For the text-containing cell, return its midpoint in (x, y) coordinate format. 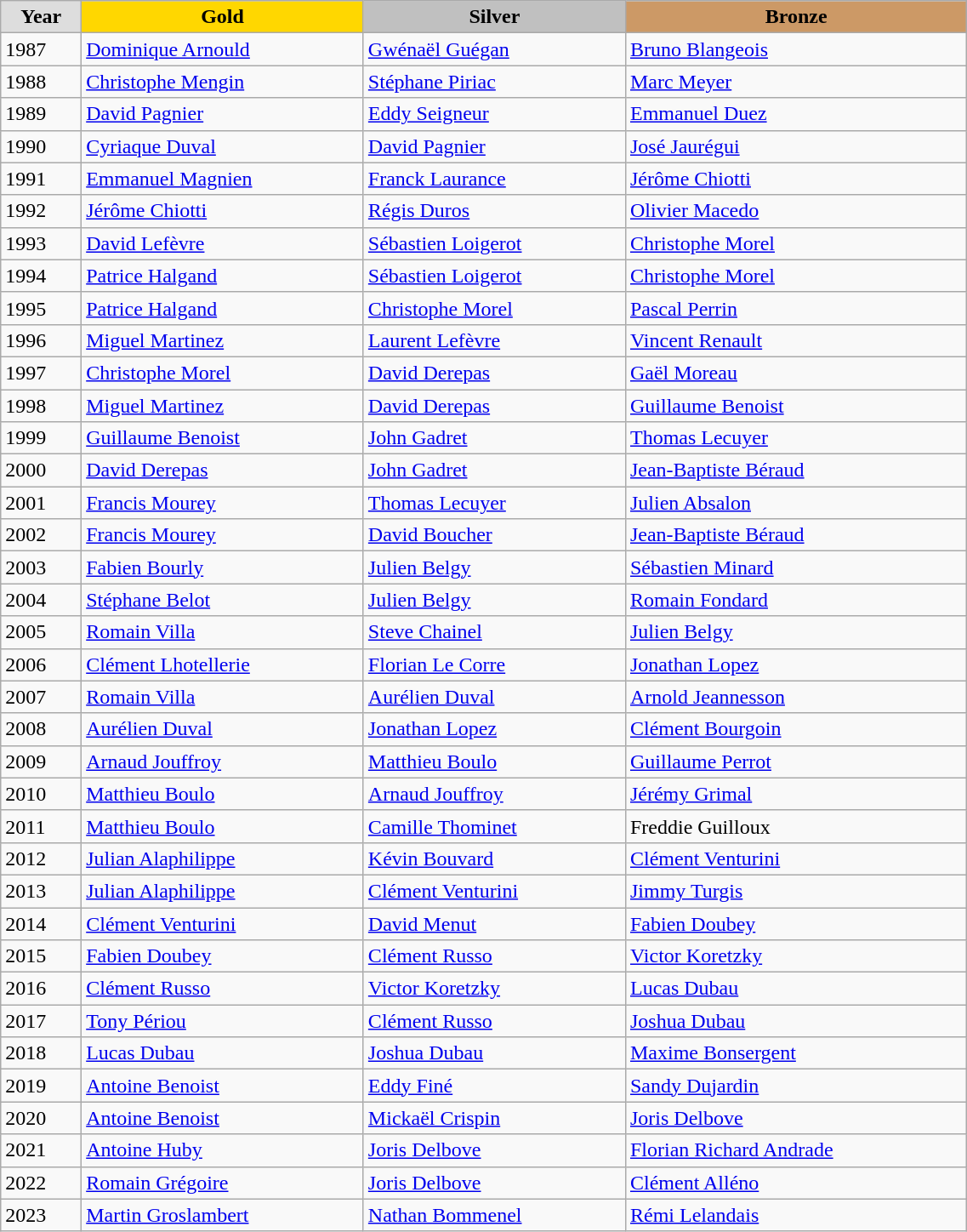
2006 (41, 664)
Franck Laurance (494, 179)
2005 (41, 632)
David Lefèvre (223, 243)
1993 (41, 243)
Camille Thominet (494, 826)
Kévin Bouvard (494, 858)
1992 (41, 211)
Antoine Huby (223, 1150)
2015 (41, 956)
Vincent Renault (796, 340)
2003 (41, 568)
2021 (41, 1150)
2023 (41, 1215)
Marc Meyer (796, 82)
David Boucher (494, 535)
1999 (41, 438)
1998 (41, 406)
Tony Périou (223, 1021)
Stéphane Belot (223, 600)
2007 (41, 697)
1991 (41, 179)
Freddie Guilloux (796, 826)
Emmanuel Magnien (223, 179)
2010 (41, 794)
2017 (41, 1021)
Eddy Seigneur (494, 114)
2012 (41, 858)
Romain Fondard (796, 600)
2001 (41, 503)
2009 (41, 761)
Arnold Jeannesson (796, 697)
2004 (41, 600)
Bronze (796, 17)
Fabien Bourly (223, 568)
Julien Absalon (796, 503)
1994 (41, 276)
Gaël Moreau (796, 373)
Christophe Mengin (223, 82)
1988 (41, 82)
1995 (41, 308)
Bruno Blangeois (796, 49)
José Jaurégui (796, 146)
Laurent Lefèvre (494, 340)
Clément Lhotellerie (223, 664)
Sandy Dujardin (796, 1086)
Clément Bourgoin (796, 729)
2018 (41, 1053)
Silver (494, 17)
Maxime Bonsergent (796, 1053)
Jérémy Grimal (796, 794)
2020 (41, 1118)
Cyriaque Duval (223, 146)
Martin Groslambert (223, 1215)
Nathan Bommenel (494, 1215)
Gold (223, 17)
2002 (41, 535)
2014 (41, 923)
Jimmy Turgis (796, 891)
Clément Alléno (796, 1183)
Eddy Finé (494, 1086)
1987 (41, 49)
Romain Grégoire (223, 1183)
2013 (41, 891)
Stéphane Piriac (494, 82)
1997 (41, 373)
Guillaume Perrot (796, 761)
1989 (41, 114)
2008 (41, 729)
2000 (41, 471)
Year (41, 17)
Régis Duros (494, 211)
Dominique Arnould (223, 49)
2011 (41, 826)
Pascal Perrin (796, 308)
David Menut (494, 923)
Florian Le Corre (494, 664)
Rémi Lelandais (796, 1215)
2019 (41, 1086)
Sébastien Minard (796, 568)
1990 (41, 146)
1996 (41, 340)
Emmanuel Duez (796, 114)
Florian Richard Andrade (796, 1150)
Olivier Macedo (796, 211)
2022 (41, 1183)
Steve Chainel (494, 632)
Gwénaël Guégan (494, 49)
2016 (41, 989)
Mickaël Crispin (494, 1118)
